Capture the cell that displays the provided text and extract its [x, y] central coordinate. 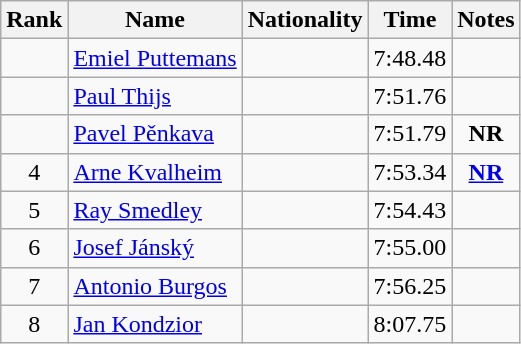
Jan Kondzior [155, 324]
Ray Smedley [155, 210]
7:54.43 [410, 210]
Nationality [305, 20]
Emiel Puttemans [155, 58]
8:07.75 [410, 324]
Arne Kvalheim [155, 172]
7:55.00 [410, 248]
7 [34, 286]
6 [34, 248]
5 [34, 210]
7:51.76 [410, 96]
4 [34, 172]
8 [34, 324]
Rank [34, 20]
Time [410, 20]
Notes [486, 20]
7:51.79 [410, 134]
Name [155, 20]
7:48.48 [410, 58]
Josef Jánský [155, 248]
Pavel Pěnkava [155, 134]
Paul Thijs [155, 96]
7:56.25 [410, 286]
Antonio Burgos [155, 286]
7:53.34 [410, 172]
